Search for the cell housing the specified text and yield its (x, y) center coordinate. 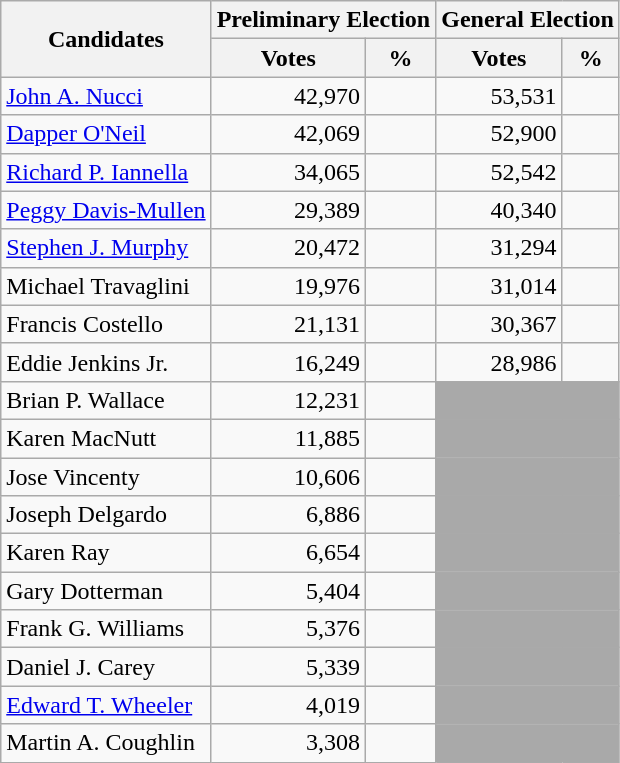
Stephen J. Murphy (106, 248)
Martin A. Coughlin (106, 743)
Eddie Jenkins Jr. (106, 362)
General Election (528, 20)
42,069 (288, 134)
20,472 (288, 248)
30,367 (499, 324)
5,339 (288, 667)
Richard P. Iannella (106, 172)
Gary Dotterman (106, 591)
3,308 (288, 743)
4,019 (288, 705)
16,249 (288, 362)
52,542 (499, 172)
42,970 (288, 96)
Brian P. Wallace (106, 400)
34,065 (288, 172)
Edward T. Wheeler (106, 705)
28,986 (499, 362)
5,404 (288, 591)
31,294 (499, 248)
5,376 (288, 629)
12,231 (288, 400)
Jose Vincenty (106, 477)
Joseph Delgardo (106, 515)
Michael Travaglini (106, 286)
Peggy Davis-Mullen (106, 210)
Daniel J. Carey (106, 667)
21,131 (288, 324)
29,389 (288, 210)
11,885 (288, 438)
Karen Ray (106, 553)
40,340 (499, 210)
10,606 (288, 477)
Frank G. Williams (106, 629)
Francis Costello (106, 324)
Dapper O'Neil (106, 134)
Preliminary Election (324, 20)
Karen MacNutt (106, 438)
6,654 (288, 553)
31,014 (499, 286)
Candidates (106, 39)
John A. Nucci (106, 96)
52,900 (499, 134)
6,886 (288, 515)
19,976 (288, 286)
53,531 (499, 96)
